Determine the (x, y) coordinate at the center of the cell enclosing the given text.  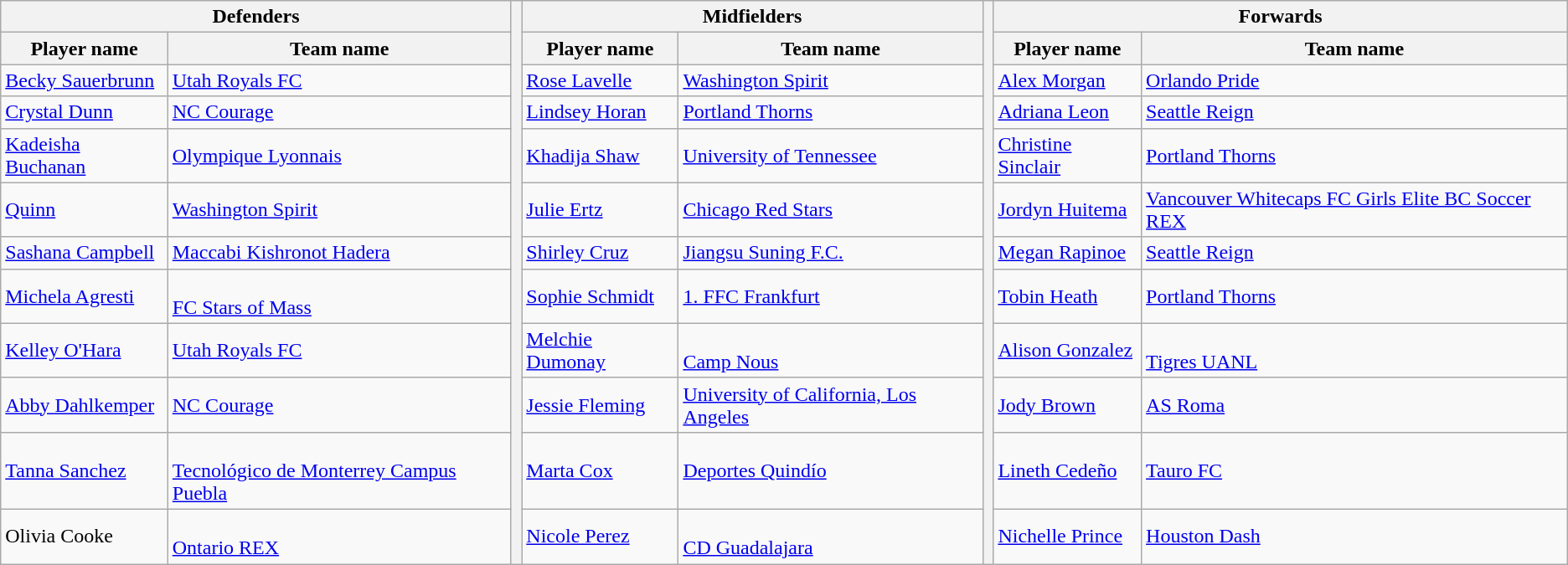
Lineth Cedeño (1067, 470)
Jiangsu Suning F.C. (831, 253)
Lindsey Horan (600, 112)
Shirley Cruz (600, 253)
Jordyn Huitema (1067, 209)
Midfielders (752, 17)
Ontario REX (339, 536)
Camp Nous (831, 350)
Olivia Cooke (85, 536)
University of California, Los Angeles (831, 405)
Chicago Red Stars (831, 209)
Tigres UANL (1355, 350)
Melchie Dumonay (600, 350)
Quinn (85, 209)
Olympique Lyonnais (339, 156)
Tauro FC (1355, 470)
Becky Sauerbrunn (85, 80)
Adriana Leon (1067, 112)
Kelley O'Hara (85, 350)
Abby Dahlkemper (85, 405)
Sashana Campbell (85, 253)
Jody Brown (1067, 405)
CD Guadalajara (831, 536)
Tobin Heath (1067, 296)
Christine Sinclair (1067, 156)
Megan Rapinoe (1067, 253)
Marta Cox (600, 470)
1. FFC Frankfurt (831, 296)
Tecnológico de Monterrey Campus Puebla (339, 470)
Deportes Quindío (831, 470)
Defenders (256, 17)
Nichelle Prince (1067, 536)
Tanna Sanchez (85, 470)
Julie Ertz (600, 209)
Jessie Fleming (600, 405)
Forwards (1280, 17)
Houston Dash (1355, 536)
Vancouver Whitecaps FC Girls Elite BC Soccer REX (1355, 209)
Khadija Shaw (600, 156)
Nicole Perez (600, 536)
University of Tennessee (831, 156)
AS Roma (1355, 405)
Alison Gonzalez (1067, 350)
Crystal Dunn (85, 112)
Orlando Pride (1355, 80)
Rose Lavelle (600, 80)
FC Stars of Mass (339, 296)
Alex Morgan (1067, 80)
Michela Agresti (85, 296)
Sophie Schmidt (600, 296)
Maccabi Kishronot Hadera (339, 253)
Kadeisha Buchanan (85, 156)
